Return the [X, Y] coordinate for the center point of the cell that contains the specified text.  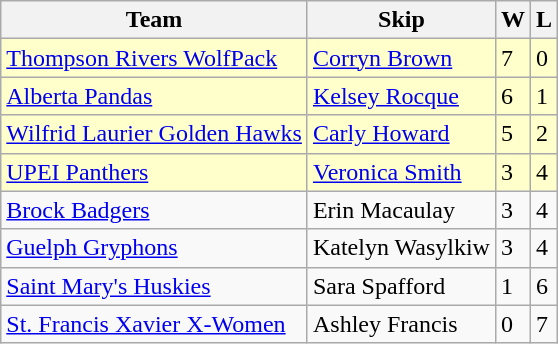
Alberta Pandas [154, 96]
Corryn Brown [401, 58]
5 [512, 134]
Thompson Rivers WolfPack [154, 58]
Saint Mary's Huskies [154, 286]
Guelph Gryphons [154, 248]
Ashley Francis [401, 324]
UPEI Panthers [154, 172]
Team [154, 20]
Wilfrid Laurier Golden Hawks [154, 134]
W [512, 20]
Skip [401, 20]
St. Francis Xavier X-Women [154, 324]
Katelyn Wasylkiw [401, 248]
L [544, 20]
Erin Macaulay [401, 210]
Carly Howard [401, 134]
2 [544, 134]
Sara Spafford [401, 286]
Veronica Smith [401, 172]
Kelsey Rocque [401, 96]
Brock Badgers [154, 210]
